Output the (X, Y) coordinate of the center of the cell containing the given text.  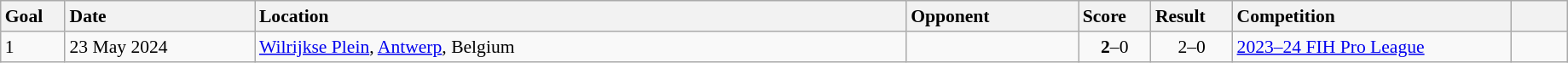
Goal (33, 16)
1 (33, 47)
2023–24 FIH Pro League (1373, 47)
Location (581, 16)
Opponent (992, 16)
Wilrijkse Plein, Antwerp, Belgium (581, 47)
23 May 2024 (159, 47)
Score (1115, 16)
Date (159, 16)
Competition (1373, 16)
Result (1192, 16)
